From the cell containing the given text, extract its center point as (X, Y) coordinate. 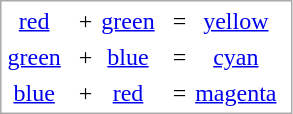
magenta (236, 92)
yellow (236, 20)
cyan (236, 56)
